Scan for the cell matching the given text and deliver its [X, Y] coordinate at center. 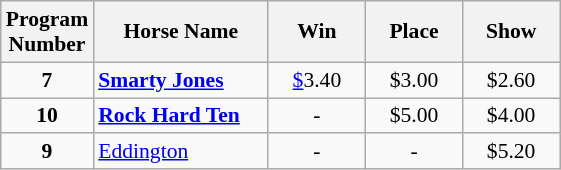
$2.60 [512, 80]
$5.20 [512, 152]
Rock Hard Ten [180, 116]
9 [47, 152]
10 [47, 116]
Place [414, 32]
Horse Name [180, 32]
Program Number [47, 32]
Win [316, 32]
$3.00 [414, 80]
Show [512, 32]
7 [47, 80]
Smarty Jones [180, 80]
$5.00 [414, 116]
$4.00 [512, 116]
$3.40 [316, 80]
Eddington [180, 152]
